Locate the cell with the specified text and output its [x, y] center coordinate. 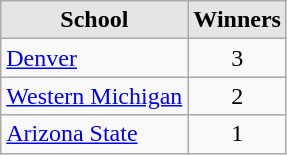
1 [238, 134]
School [94, 20]
Arizona State [94, 134]
3 [238, 58]
Winners [238, 20]
Denver [94, 58]
Western Michigan [94, 96]
2 [238, 96]
